Pinpoint the cell where the given text exists, returning its (x, y) midpoint coordinate. 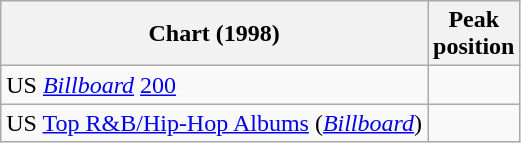
Peakposition (474, 34)
US Top R&B/Hip-Hop Albums (Billboard) (214, 123)
US Billboard 200 (214, 85)
Chart (1998) (214, 34)
